Scan for the cell matching the given text and deliver its (x, y) coordinate at center. 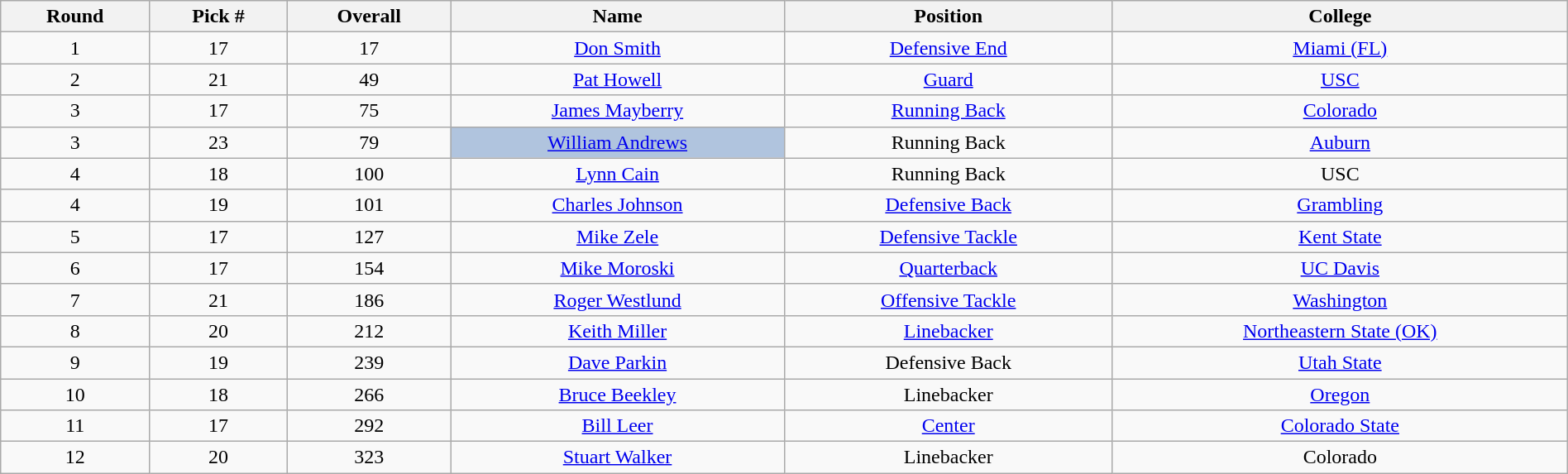
23 (218, 142)
154 (369, 268)
75 (369, 111)
Utah State (1340, 362)
12 (75, 457)
Defensive Tackle (948, 237)
Bill Leer (617, 426)
100 (369, 174)
Overall (369, 17)
127 (369, 237)
Bruce Beekley (617, 395)
William Andrews (617, 142)
323 (369, 457)
Charles Johnson (617, 205)
Pick # (218, 17)
292 (369, 426)
Kent State (1340, 237)
Stuart Walker (617, 457)
College (1340, 17)
7 (75, 299)
Mike Zele (617, 237)
Defensive End (948, 48)
101 (369, 205)
Round (75, 17)
5 (75, 237)
Colorado State (1340, 426)
Mike Moroski (617, 268)
Pat Howell (617, 79)
Guard (948, 79)
Roger Westlund (617, 299)
266 (369, 395)
Lynn Cain (617, 174)
Washington (1340, 299)
6 (75, 268)
Center (948, 426)
Offensive Tackle (948, 299)
Position (948, 17)
James Mayberry (617, 111)
Don Smith (617, 48)
9 (75, 362)
8 (75, 331)
49 (369, 79)
212 (369, 331)
Name (617, 17)
Keith Miller (617, 331)
Quarterback (948, 268)
Miami (FL) (1340, 48)
Auburn (1340, 142)
UC Davis (1340, 268)
2 (75, 79)
10 (75, 395)
Grambling (1340, 205)
Northeastern State (OK) (1340, 331)
Dave Parkin (617, 362)
Oregon (1340, 395)
239 (369, 362)
11 (75, 426)
79 (369, 142)
186 (369, 299)
1 (75, 48)
